Pinpoint the cell where the given text exists, returning its [x, y] midpoint coordinate. 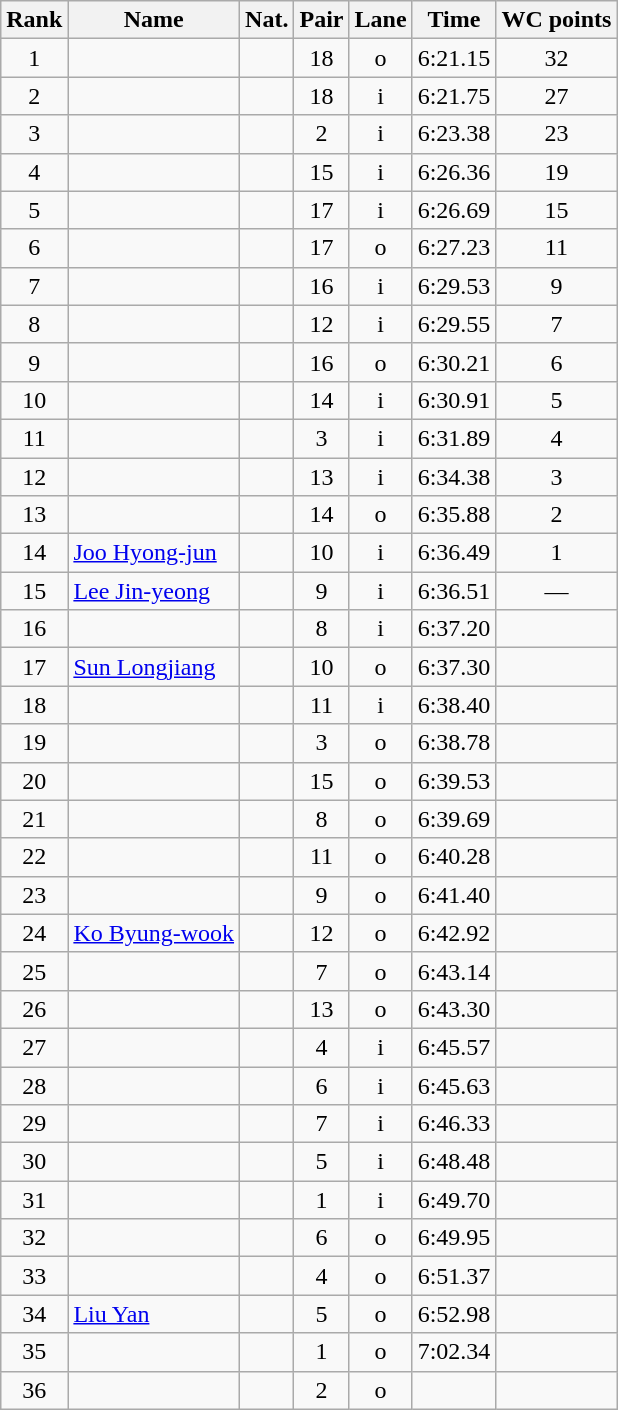
6:36.51 [454, 591]
6:26.69 [454, 210]
6:39.69 [454, 819]
Pair [322, 20]
6:48.48 [454, 1162]
Name [154, 20]
6:21.15 [454, 58]
Nat. [267, 20]
Lee Jin-yeong [154, 591]
6:29.53 [454, 286]
6:51.37 [454, 1276]
6:27.23 [454, 248]
6:43.14 [454, 971]
Joo Hyong-jun [154, 553]
6:43.30 [454, 1009]
6:38.40 [454, 705]
6:45.63 [454, 1085]
6:39.53 [454, 781]
6:38.78 [454, 743]
6:30.21 [454, 362]
6:49.70 [454, 1200]
Time [454, 20]
Liu Yan [154, 1314]
7:02.34 [454, 1352]
22 [34, 857]
6:34.38 [454, 477]
6:46.33 [454, 1124]
Ko Byung-wook [154, 933]
6:52.98 [454, 1314]
6:37.20 [454, 629]
6:29.55 [454, 324]
34 [34, 1314]
6:30.91 [454, 400]
6:26.36 [454, 172]
6:42.92 [454, 933]
WC points [556, 20]
21 [34, 819]
29 [34, 1124]
33 [34, 1276]
— [556, 591]
25 [34, 971]
Rank [34, 20]
6:23.38 [454, 134]
6:45.57 [454, 1047]
6:36.49 [454, 553]
28 [34, 1085]
30 [34, 1162]
6:49.95 [454, 1238]
6:40.28 [454, 857]
6:31.89 [454, 438]
6:35.88 [454, 515]
6:37.30 [454, 667]
20 [34, 781]
6:21.75 [454, 96]
35 [34, 1352]
Sun Longjiang [154, 667]
24 [34, 933]
26 [34, 1009]
Lane [380, 20]
36 [34, 1390]
6:41.40 [454, 895]
31 [34, 1200]
